Determine the [x, y] coordinate at the center of the cell enclosing the given text.  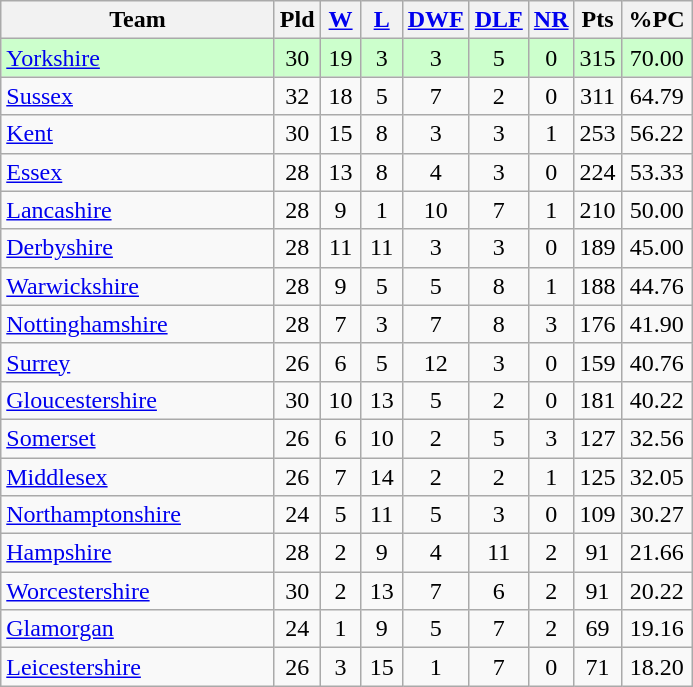
Glamorgan [138, 629]
DWF [436, 20]
Sussex [138, 96]
32 [297, 96]
71 [598, 667]
41.90 [656, 324]
189 [598, 248]
L [382, 20]
Surrey [138, 362]
176 [598, 324]
69 [598, 629]
Pld [297, 20]
19 [340, 58]
45.00 [656, 248]
311 [598, 96]
109 [598, 515]
53.33 [656, 172]
Somerset [138, 438]
181 [598, 400]
Warwickshire [138, 286]
Kent [138, 134]
50.00 [656, 210]
32.56 [656, 438]
64.79 [656, 96]
Nottinghamshire [138, 324]
188 [598, 286]
224 [598, 172]
12 [436, 362]
56.22 [656, 134]
210 [598, 210]
40.22 [656, 400]
125 [598, 477]
Worcestershire [138, 591]
NR [551, 20]
Northamptonshire [138, 515]
Yorkshire [138, 58]
159 [598, 362]
Essex [138, 172]
Lancashire [138, 210]
127 [598, 438]
44.76 [656, 286]
Gloucestershire [138, 400]
30.27 [656, 515]
18 [340, 96]
%PC [656, 20]
W [340, 20]
DLF [498, 20]
18.20 [656, 667]
Hampshire [138, 553]
Team [138, 20]
19.16 [656, 629]
315 [598, 58]
70.00 [656, 58]
Derbyshire [138, 248]
Middlesex [138, 477]
20.22 [656, 591]
14 [382, 477]
32.05 [656, 477]
253 [598, 134]
21.66 [656, 553]
40.76 [656, 362]
Leicestershire [138, 667]
Pts [598, 20]
